Pinpoint the cell where the given text exists, returning its (X, Y) midpoint coordinate. 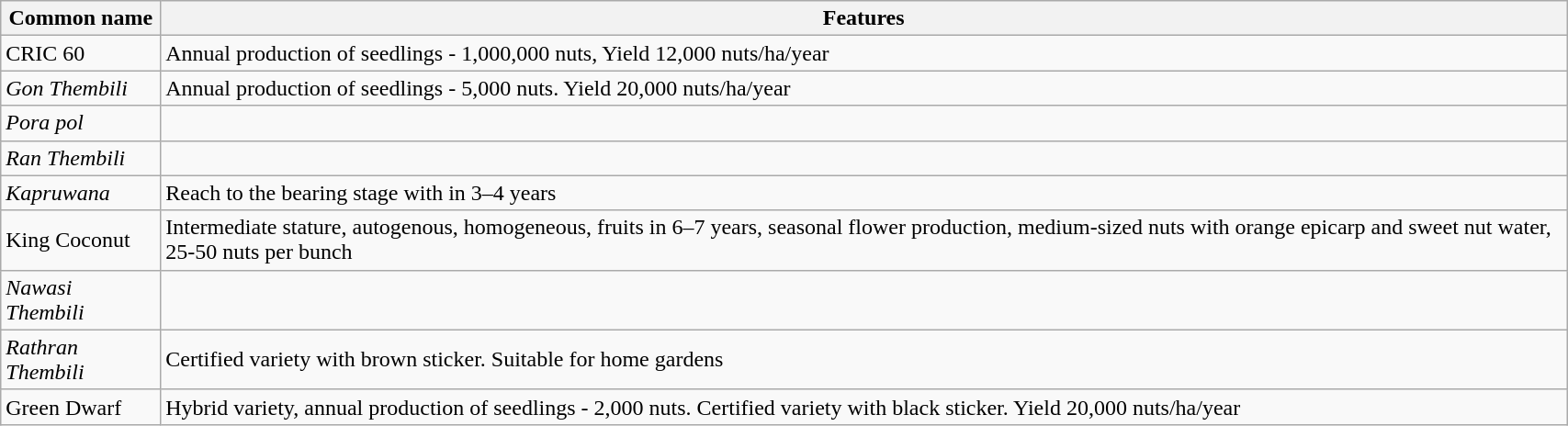
Common name (81, 18)
Features (863, 18)
Rathran Thembili (81, 360)
Ran Thembili (81, 158)
Gon Thembili (81, 88)
Certified variety with brown sticker. Suitable for home gardens (863, 360)
Annual production of seedlings - 5,000 nuts. Yield 20,000 nuts/ha/year (863, 88)
Reach to the bearing stage with in 3–4 years (863, 193)
King Coconut (81, 241)
CRIC 60 (81, 53)
Nawasi Thembili (81, 299)
Kapruwana (81, 193)
Annual production of seedlings - 1,000,000 nuts, Yield 12,000 nuts/ha/year (863, 53)
Pora pol (81, 123)
Hybrid variety, annual production of seedlings - 2,000 nuts. Certified variety with black sticker. Yield 20,000 nuts/ha/year (863, 407)
Green Dwarf (81, 407)
